From the cell containing the given text, extract its center point as [X, Y] coordinate. 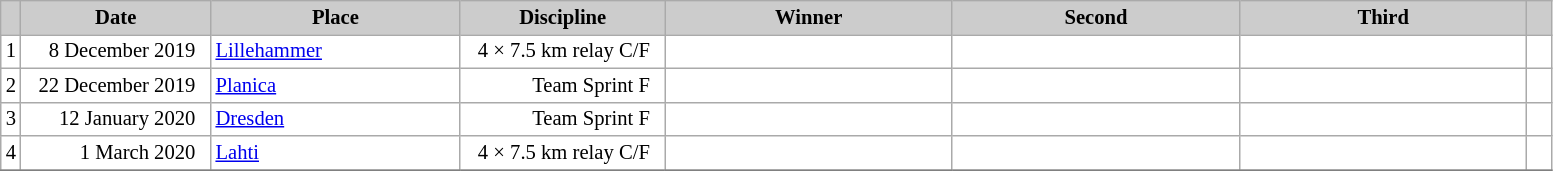
1 March 2020 [116, 153]
8 December 2019 [116, 51]
2 [11, 85]
Place [336, 17]
Date [116, 17]
4 [11, 153]
Third [1384, 17]
Lahti [336, 153]
1 [11, 51]
Lillehammer [336, 51]
22 December 2019 [116, 85]
12 January 2020 [116, 119]
Planica [336, 85]
Winner [808, 17]
3 [11, 119]
Discipline [562, 17]
Second [1096, 17]
Dresden [336, 119]
